Provide the (x, y) coordinate of the cell's center where the given text is located.  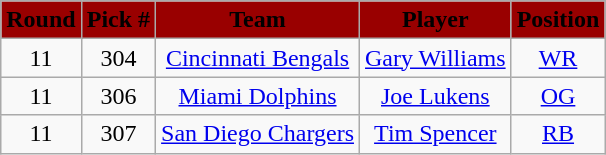
Cincinnati Bengals (258, 58)
OG (558, 96)
307 (118, 134)
Player (436, 20)
RB (558, 134)
WR (558, 58)
Joe Lukens (436, 96)
Miami Dolphins (258, 96)
306 (118, 96)
Tim Spencer (436, 134)
Position (558, 20)
San Diego Chargers (258, 134)
Team (258, 20)
Round (41, 20)
Gary Williams (436, 58)
304 (118, 58)
Pick # (118, 20)
